Locate the cell with the specified text and output its [x, y] center coordinate. 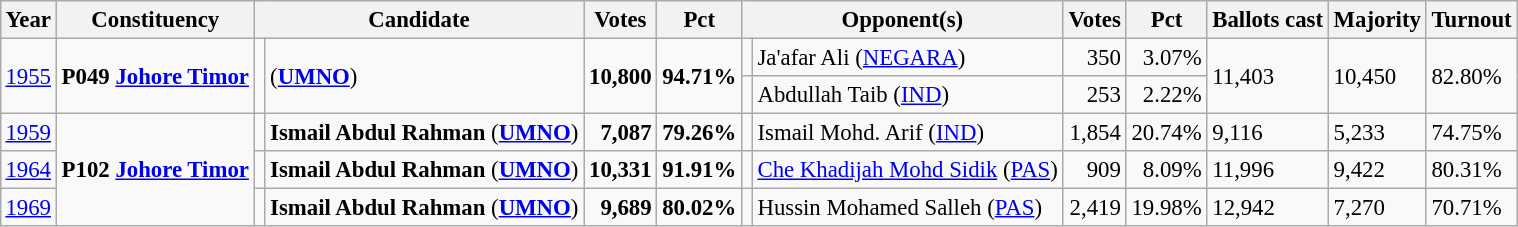
7,087 [620, 133]
9,689 [620, 208]
20.74% [1166, 133]
80.31% [1472, 170]
12,942 [1268, 208]
Ballots cast [1268, 20]
1959 [28, 133]
91.91% [700, 170]
19.98% [1166, 208]
Abdullah Taib (IND) [908, 95]
10,450 [1377, 76]
82.80% [1472, 76]
Opponent(s) [903, 20]
350 [1094, 57]
8.09% [1166, 170]
Candidate [418, 20]
10,331 [620, 170]
11,996 [1268, 170]
5,233 [1377, 133]
74.75% [1472, 133]
1969 [28, 208]
Hussin Mohamed Salleh (PAS) [908, 208]
9,422 [1377, 170]
7,270 [1377, 208]
Che Khadijah Mohd Sidik (PAS) [908, 170]
P102 Johore Timor [155, 170]
(UMNO) [424, 76]
1,854 [1094, 133]
Majority [1377, 20]
9,116 [1268, 133]
94.71% [700, 76]
Ja'afar Ali (NEGARA) [908, 57]
909 [1094, 170]
70.71% [1472, 208]
Ismail Mohd. Arif (IND) [908, 133]
2,419 [1094, 208]
Year [28, 20]
P049 Johore Timor [155, 76]
Turnout [1472, 20]
80.02% [700, 208]
79.26% [700, 133]
1955 [28, 76]
1964 [28, 170]
3.07% [1166, 57]
2.22% [1166, 95]
10,800 [620, 76]
11,403 [1268, 76]
253 [1094, 95]
Constituency [155, 20]
